Return [x, y] of the center of cell containing provided text 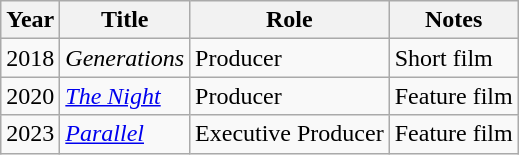
The Night [125, 96]
2018 [30, 58]
Parallel [125, 134]
Title [125, 20]
Year [30, 20]
Executive Producer [290, 134]
Notes [454, 20]
2023 [30, 134]
2020 [30, 96]
Role [290, 20]
Generations [125, 58]
Short film [454, 58]
